Pinpoint the cell where the given text exists, returning its [X, Y] midpoint coordinate. 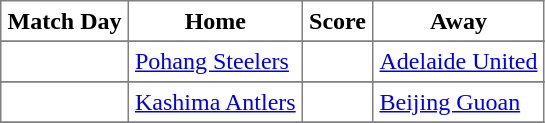
Match Day [64, 21]
Away [458, 21]
Score [337, 21]
Pohang Steelers [215, 61]
Beijing Guoan [458, 102]
Home [215, 21]
Adelaide United [458, 61]
Kashima Antlers [215, 102]
